Capture the cell that displays the provided text and extract its (X, Y) central coordinate. 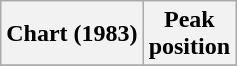
Peakposition (189, 34)
Chart (1983) (72, 34)
